Pinpoint the cell where the given text exists, returning its (x, y) midpoint coordinate. 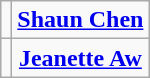
Jeanette Aw (80, 58)
Shaun Chen (80, 20)
